Locate the cell with the specified text and output its (X, Y) center coordinate. 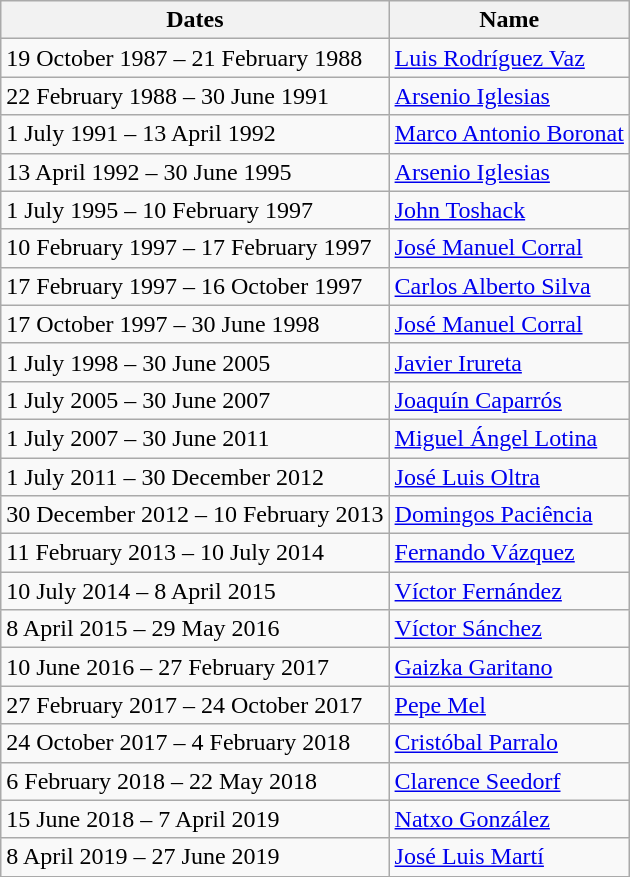
Carlos Alberto Silva (509, 286)
John Toshack (509, 210)
Fernando Vázquez (509, 553)
22 February 1988 – 30 June 1991 (195, 96)
11 February 2013 – 10 July 2014 (195, 553)
Cristóbal Parralo (509, 743)
17 October 1997 – 30 June 1998 (195, 324)
13 April 1992 – 30 June 1995 (195, 172)
24 October 2017 – 4 February 2018 (195, 743)
1 July 1998 – 30 June 2005 (195, 362)
Víctor Fernández (509, 591)
Domingos Paciência (509, 515)
1 July 1995 – 10 February 1997 (195, 210)
Gaizka Garitano (509, 667)
Joaquín Caparrós (509, 400)
José Luis Oltra (509, 477)
6 February 2018 – 22 May 2018 (195, 781)
1 July 1991 – 13 April 1992 (195, 134)
15 June 2018 – 7 April 2019 (195, 819)
Víctor Sánchez (509, 629)
José Luis Martí (509, 857)
10 February 1997 – 17 February 1997 (195, 248)
10 July 2014 – 8 April 2015 (195, 591)
8 April 2019 – 27 June 2019 (195, 857)
19 October 1987 – 21 February 1988 (195, 58)
Marco Antonio Boronat (509, 134)
Natxo González (509, 819)
17 February 1997 – 16 October 1997 (195, 286)
Pepe Mel (509, 705)
1 July 2011 – 30 December 2012 (195, 477)
1 July 2007 – 30 June 2011 (195, 438)
8 April 2015 – 29 May 2016 (195, 629)
Javier Irureta (509, 362)
27 February 2017 – 24 October 2017 (195, 705)
Luis Rodríguez Vaz (509, 58)
1 July 2005 – 30 June 2007 (195, 400)
Miguel Ángel Lotina (509, 438)
30 December 2012 – 10 February 2013 (195, 515)
10 June 2016 – 27 February 2017 (195, 667)
Clarence Seedorf (509, 781)
Dates (195, 20)
Name (509, 20)
